From the cell containing the given text, extract its center point as (X, Y) coordinate. 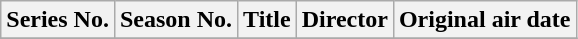
Season No. (176, 20)
Title (268, 20)
Original air date (484, 20)
Series No. (58, 20)
Director (344, 20)
